Determine the (x, y) coordinate at the center of the cell enclosing the given text.  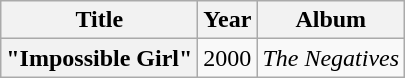
"Impossible Girl" (100, 58)
The Negatives (331, 58)
2000 (228, 58)
Year (228, 20)
Album (331, 20)
Title (100, 20)
